Provide the [X, Y] coordinate of the cell's center where the given text is located.  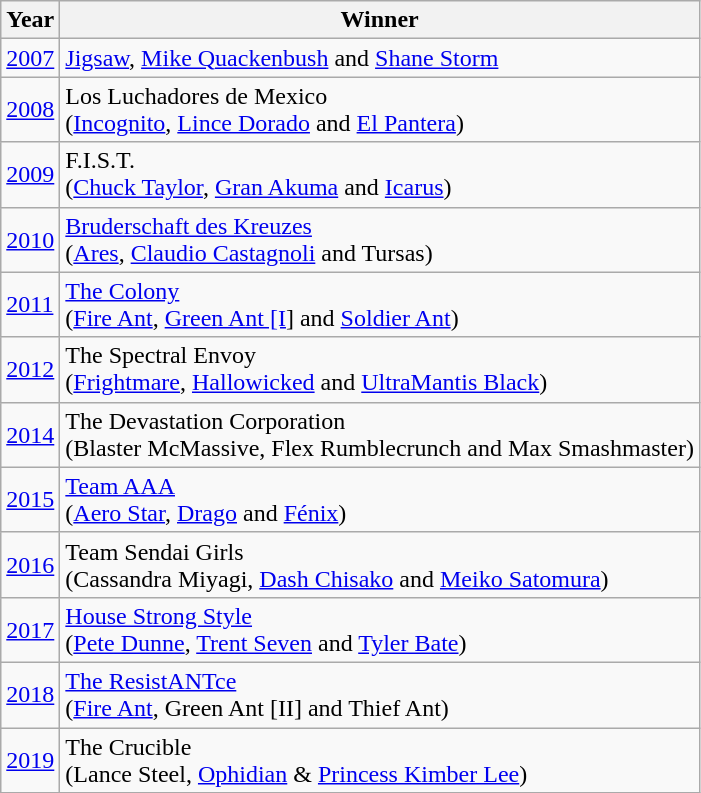
Bruderschaft des Kreuzes(Ares, Claudio Castagnoli and Tursas) [380, 240]
2015 [30, 500]
2011 [30, 304]
2008 [30, 110]
2010 [30, 240]
Jigsaw, Mike Quackenbush and Shane Storm [380, 58]
2009 [30, 174]
2014 [30, 434]
Year [30, 20]
Team AAA(Aero Star, Drago and Fénix) [380, 500]
F.I.S.T.(Chuck Taylor, Gran Akuma and Icarus) [380, 174]
The Devastation Corporation(Blaster McMassive, Flex Rumblecrunch and Max Smashmaster) [380, 434]
2018 [30, 694]
2012 [30, 370]
2019 [30, 760]
House Strong Style(Pete Dunne, Trent Seven and Tyler Bate) [380, 630]
Los Luchadores de Mexico(Incognito, Lince Dorado and El Pantera) [380, 110]
Winner [380, 20]
The ResistANTce(Fire Ant, Green Ant [II] and Thief Ant) [380, 694]
2016 [30, 564]
2017 [30, 630]
2007 [30, 58]
Team Sendai Girls(Cassandra Miyagi, Dash Chisako and Meiko Satomura) [380, 564]
The Colony(Fire Ant, Green Ant [I] and Soldier Ant) [380, 304]
The Spectral Envoy(Frightmare, Hallowicked and UltraMantis Black) [380, 370]
The Crucible(Lance Steel, Ophidian & Princess Kimber Lee) [380, 760]
